Identify which cell holds the provided text, then report its (X, Y) central coordinate. 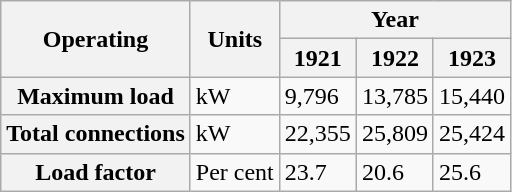
13,785 (394, 96)
1921 (318, 58)
Total connections (96, 134)
23.7 (318, 172)
22,355 (318, 134)
Maximum load (96, 96)
20.6 (394, 172)
Per cent (234, 172)
1922 (394, 58)
Units (234, 39)
25,809 (394, 134)
9,796 (318, 96)
15,440 (472, 96)
Year (394, 20)
25,424 (472, 134)
1923 (472, 58)
Load factor (96, 172)
Operating (96, 39)
25.6 (472, 172)
